Pinpoint the cell where the given text exists, returning its [x, y] midpoint coordinate. 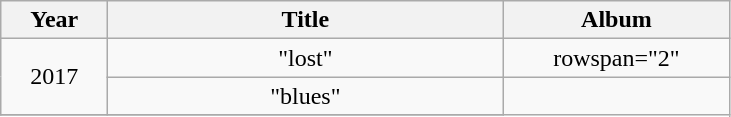
Title [306, 20]
Year [54, 20]
rowspan="2" [616, 58]
"blues" [306, 96]
2017 [54, 77]
"lost" [306, 58]
Album [616, 20]
